Locate the cell with the specified text and output its [x, y] center coordinate. 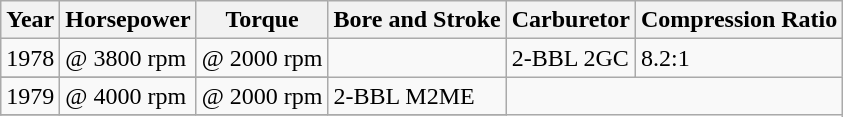
Horsepower [128, 20]
Year [30, 20]
8.2:1 [738, 58]
Carburetor [570, 20]
2-BBL 2GC [570, 58]
@ 3800 rpm [128, 58]
Bore and Stroke [417, 20]
@ 4000 rpm [128, 96]
1979 [30, 96]
1978 [30, 58]
Torque [262, 20]
Compression Ratio [738, 20]
2-BBL M2ME [417, 96]
